Capture the cell that displays the provided text and extract its (X, Y) central coordinate. 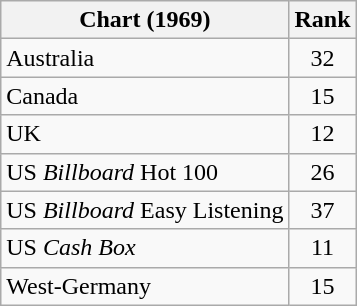
Canada (145, 96)
Rank (322, 20)
US Cash Box (145, 248)
US Billboard Easy Listening (145, 210)
26 (322, 172)
12 (322, 134)
11 (322, 248)
Australia (145, 58)
West-Germany (145, 286)
Chart (1969) (145, 20)
US Billboard Hot 100 (145, 172)
32 (322, 58)
UK (145, 134)
37 (322, 210)
